For the text-containing cell, return its midpoint in [x, y] coordinate format. 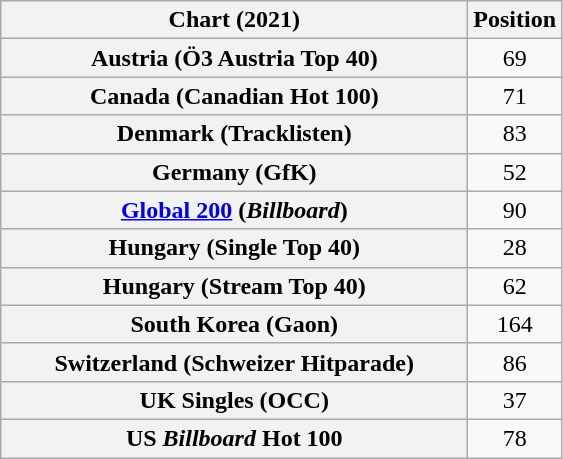
US Billboard Hot 100 [234, 438]
78 [515, 438]
Canada (Canadian Hot 100) [234, 96]
Chart (2021) [234, 20]
90 [515, 210]
62 [515, 286]
28 [515, 248]
Position [515, 20]
Austria (Ö3 Austria Top 40) [234, 58]
Switzerland (Schweizer Hitparade) [234, 362]
71 [515, 96]
69 [515, 58]
South Korea (Gaon) [234, 324]
UK Singles (OCC) [234, 400]
164 [515, 324]
Denmark (Tracklisten) [234, 134]
Hungary (Single Top 40) [234, 248]
Global 200 (Billboard) [234, 210]
Hungary (Stream Top 40) [234, 286]
83 [515, 134]
Germany (GfK) [234, 172]
52 [515, 172]
86 [515, 362]
37 [515, 400]
